From the cell containing the given text, extract its center point as (x, y) coordinate. 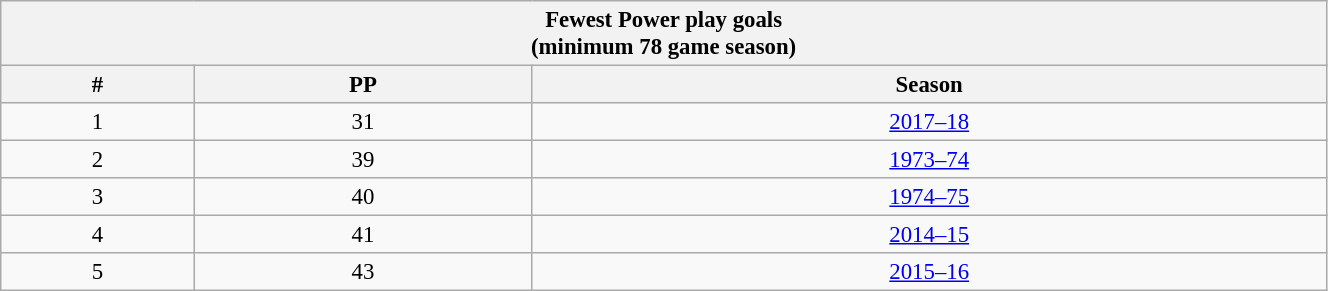
40 (363, 197)
PP (363, 85)
4 (98, 235)
Season (930, 85)
41 (363, 235)
2 (98, 160)
31 (363, 122)
2017–18 (930, 122)
39 (363, 160)
2014–15 (930, 235)
1973–74 (930, 160)
1 (98, 122)
3 (98, 197)
1974–75 (930, 197)
# (98, 85)
Fewest Power play goals(minimum 78 game season) (664, 34)
